Return (X, Y) of the center of cell containing provided text 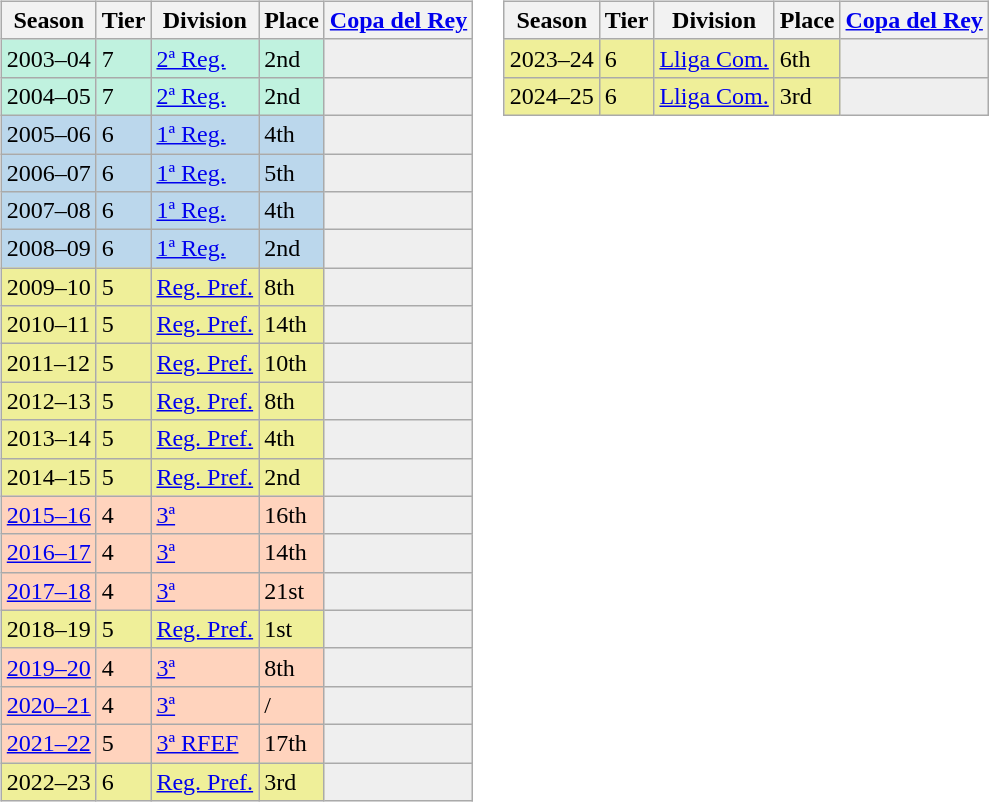
2022–23 (48, 781)
10th (292, 363)
2013–14 (48, 439)
21st (292, 591)
2003–04 (48, 58)
2016–17 (48, 553)
2023–24 (552, 58)
17th (292, 743)
2020–21 (48, 705)
2009–10 (48, 287)
2008–09 (48, 249)
2012–13 (48, 401)
3ª RFEF (205, 743)
5th (292, 173)
/ (292, 705)
2011–12 (48, 363)
2005–06 (48, 134)
2004–05 (48, 96)
2017–18 (48, 591)
2014–15 (48, 477)
2010–11 (48, 325)
16th (292, 515)
2015–16 (48, 515)
2007–08 (48, 211)
2021–22 (48, 743)
2006–07 (48, 173)
2018–19 (48, 629)
6th (807, 58)
1st (292, 629)
2024–25 (552, 96)
2019–20 (48, 667)
